Find where the given text appears and provide that cell's center as (X, Y) coordinate. 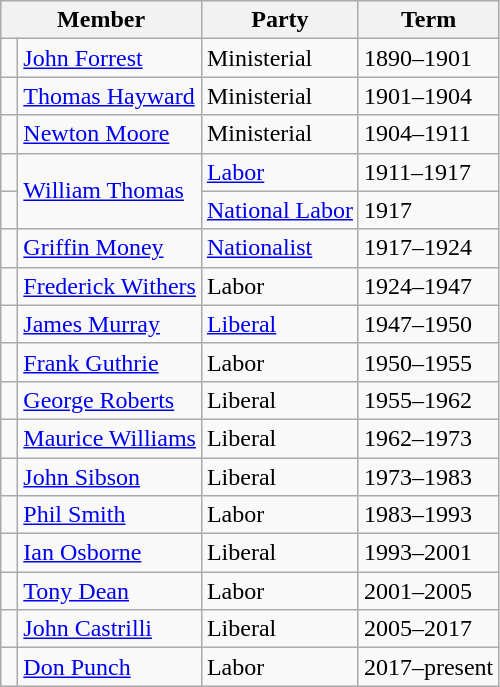
Term (428, 20)
Party (280, 20)
National Labor (280, 210)
Tony Dean (110, 591)
2001–2005 (428, 591)
Frederick Withers (110, 286)
George Roberts (110, 400)
1947–1950 (428, 324)
1917 (428, 210)
1950–1955 (428, 362)
1904–1911 (428, 134)
Maurice Williams (110, 438)
1924–1947 (428, 286)
1901–1904 (428, 96)
Phil Smith (110, 515)
Ian Osborne (110, 553)
2017–present (428, 667)
1911–1917 (428, 172)
Thomas Hayward (110, 96)
1993–2001 (428, 553)
Don Punch (110, 667)
Member (102, 20)
John Forrest (110, 58)
William Thomas (110, 191)
1983–1993 (428, 515)
1890–1901 (428, 58)
John Sibson (110, 477)
Nationalist (280, 248)
Griffin Money (110, 248)
1962–1973 (428, 438)
James Murray (110, 324)
1917–1924 (428, 248)
Frank Guthrie (110, 362)
Newton Moore (110, 134)
2005–2017 (428, 629)
John Castrilli (110, 629)
1955–1962 (428, 400)
1973–1983 (428, 477)
